For the text-containing cell, return its midpoint in (x, y) coordinate format. 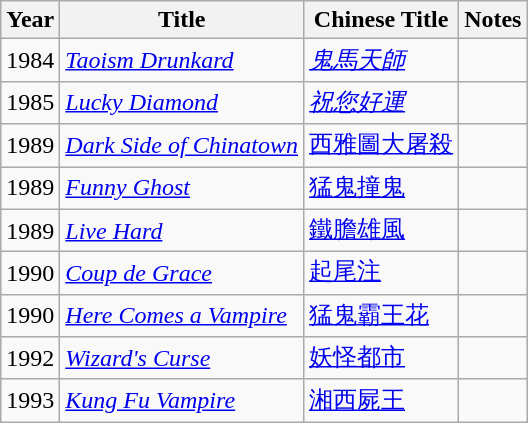
Wizard's Curse (182, 358)
Funny Ghost (182, 188)
Lucky Diamond (182, 102)
1985 (30, 102)
1993 (30, 400)
湘西屍王 (382, 400)
Kung Fu Vampire (182, 400)
Live Hard (182, 230)
Here Comes a Vampire (182, 316)
Dark Side of Chinatown (182, 146)
鬼馬天師 (382, 60)
Coup de Grace (182, 274)
Notes (493, 20)
猛鬼霸王花 (382, 316)
1992 (30, 358)
Year (30, 20)
起尾注 (382, 274)
妖怪都市 (382, 358)
西雅圖大屠殺 (382, 146)
Chinese Title (382, 20)
Taoism Drunkard (182, 60)
猛鬼撞鬼 (382, 188)
1984 (30, 60)
鐵膽雄風 (382, 230)
Title (182, 20)
祝您好運 (382, 102)
